Pinpoint the cell where the given text exists, returning its [X, Y] midpoint coordinate. 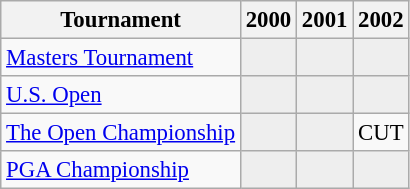
Masters Tournament [121, 58]
CUT [381, 133]
Tournament [121, 20]
U.S. Open [121, 95]
The Open Championship [121, 133]
2000 [268, 20]
2001 [325, 20]
PGA Championship [121, 170]
2002 [381, 20]
